Determine the [X, Y] coordinate at the center of the cell enclosing the given text.  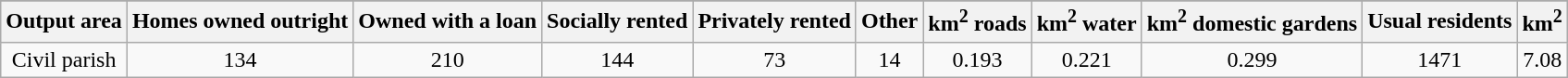
Civil parish [65, 59]
0.299 [1252, 59]
0.193 [977, 59]
Other [889, 22]
144 [618, 59]
14 [889, 59]
0.221 [1086, 59]
Socially rented [618, 22]
Homes owned outright [240, 22]
km2 domestic gardens [1252, 22]
7.08 [1542, 59]
210 [448, 59]
km2 water [1086, 22]
Privately rented [775, 22]
Usual residents [1439, 22]
Output area [65, 22]
1471 [1439, 59]
km2 roads [977, 22]
134 [240, 59]
73 [775, 59]
km2 [1542, 22]
Owned with a loan [448, 22]
